Output the [x, y] coordinate of the center of the cell containing the given text.  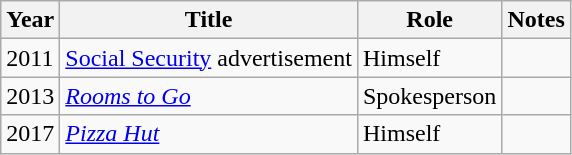
2017 [30, 134]
2011 [30, 58]
Social Security advertisement [209, 58]
Year [30, 20]
Spokesperson [429, 96]
Notes [536, 20]
Title [209, 20]
Role [429, 20]
Pizza Hut [209, 134]
Rooms to Go [209, 96]
2013 [30, 96]
